Find where the given text appears and provide that cell's center as (x, y) coordinate. 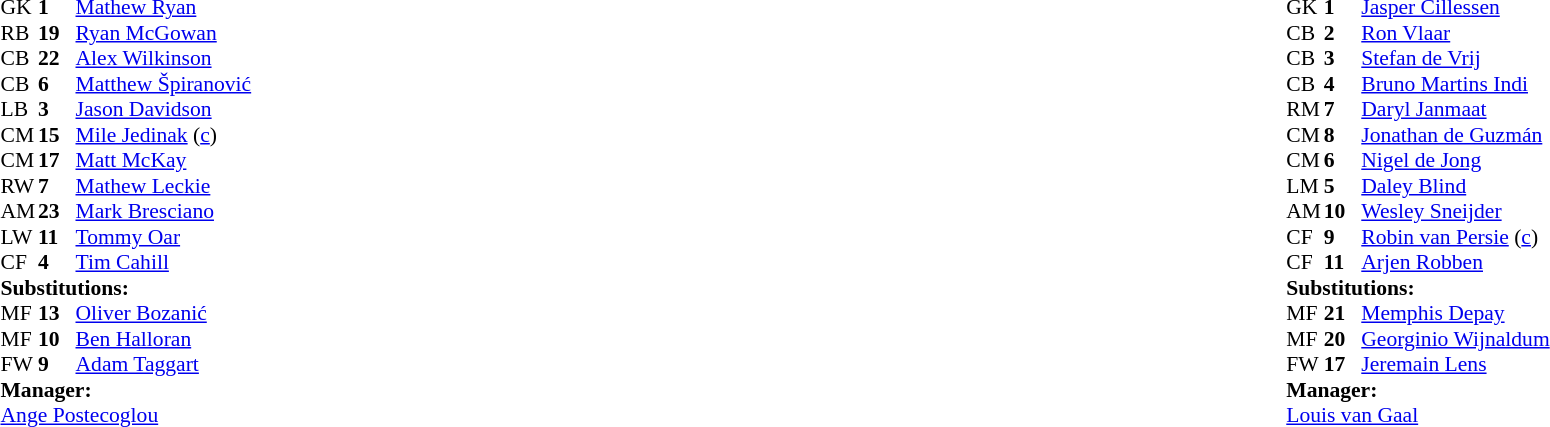
Ryan McGowan (164, 33)
Nigel de Jong (1455, 161)
Mark Bresciano (164, 211)
22 (57, 59)
Wesley Sneijder (1455, 211)
15 (57, 135)
Daley Blind (1455, 186)
Alex Wilkinson (164, 59)
LW (19, 237)
RW (19, 186)
Memphis Depay (1455, 313)
Matt McKay (164, 161)
Tommy Oar (164, 237)
Matthew Špiranović (164, 84)
Jason Davidson (164, 109)
Ben Halloran (164, 339)
5 (1343, 186)
RM (1305, 109)
Mathew Leckie (164, 186)
Daryl Janmaat (1455, 109)
13 (57, 313)
Stefan de Vrij (1455, 59)
Georginio Wijnaldum (1455, 339)
Arjen Robben (1455, 263)
19 (57, 33)
Adam Taggart (164, 365)
Robin van Persie (c) (1455, 237)
LB (19, 109)
23 (57, 211)
Jonathan de Guzmán (1455, 135)
Bruno Martins Indi (1455, 84)
2 (1343, 33)
21 (1343, 313)
Tim Cahill (164, 263)
Jeremain Lens (1455, 365)
8 (1343, 135)
RB (19, 33)
20 (1343, 339)
LM (1305, 186)
Oliver Bozanić (164, 313)
Mile Jedinak (c) (164, 135)
Ron Vlaar (1455, 33)
